Provide the [x, y] coordinate of the cell's center where the given text is located.  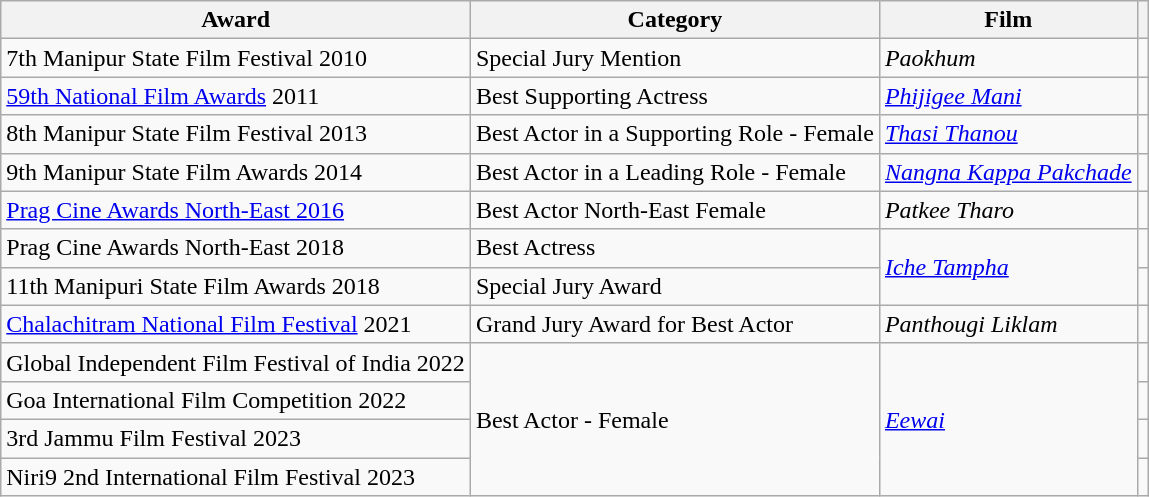
Best Supporting Actress [674, 96]
Award [236, 20]
Global Independent Film Festival of India 2022 [236, 362]
Eewai [1008, 419]
Special Jury Mention [674, 58]
9th Manipur State Film Awards 2014 [236, 172]
Panthougi Liklam [1008, 324]
Patkee Tharo [1008, 210]
Nangna Kappa Pakchade [1008, 172]
Chalachitram National Film Festival 2021 [236, 324]
7th Manipur State Film Festival 2010 [236, 58]
Grand Jury Award for Best Actor [674, 324]
Special Jury Award [674, 286]
11th Manipuri State Film Awards 2018 [236, 286]
Phijigee Mani [1008, 96]
Goa International Film Competition 2022 [236, 400]
Best Actor North-East Female [674, 210]
Thasi Thanou [1008, 134]
Film [1008, 20]
8th Manipur State Film Festival 2013 [236, 134]
Niri9 2nd International Film Festival 2023 [236, 477]
59th National Film Awards 2011 [236, 96]
Best Actor in a Leading Role - Female [674, 172]
Best Actress [674, 248]
Prag Cine Awards North-East 2018 [236, 248]
3rd Jammu Film Festival 2023 [236, 438]
Best Actor - Female [674, 419]
Prag Cine Awards North-East 2016 [236, 210]
Category [674, 20]
Paokhum [1008, 58]
Best Actor in a Supporting Role - Female [674, 134]
Iche Tampha [1008, 267]
